From the cell containing the given text, extract its center point as (X, Y) coordinate. 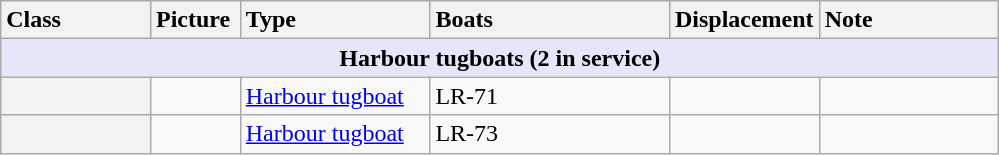
Type (335, 20)
Note (909, 20)
Displacement (744, 20)
Class (76, 20)
LR-73 (550, 134)
Boats (550, 20)
LR-71 (550, 96)
Picture (195, 20)
Harbour tugboats (2 in service) (500, 58)
